Determine the (X, Y) coordinate at the center of the cell enclosing the given text.  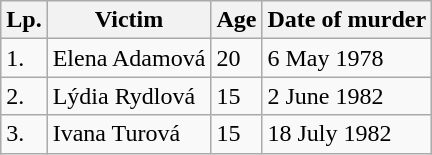
Ivana Turová (129, 134)
1. (24, 58)
6 May 1978 (347, 58)
2. (24, 96)
Elena Adamová (129, 58)
2 June 1982 (347, 96)
Date of murder (347, 20)
Victim (129, 20)
20 (236, 58)
Lýdia Rydlová (129, 96)
Lp. (24, 20)
Age (236, 20)
3. (24, 134)
18 July 1982 (347, 134)
